Search for the cell housing the specified text and yield its [x, y] center coordinate. 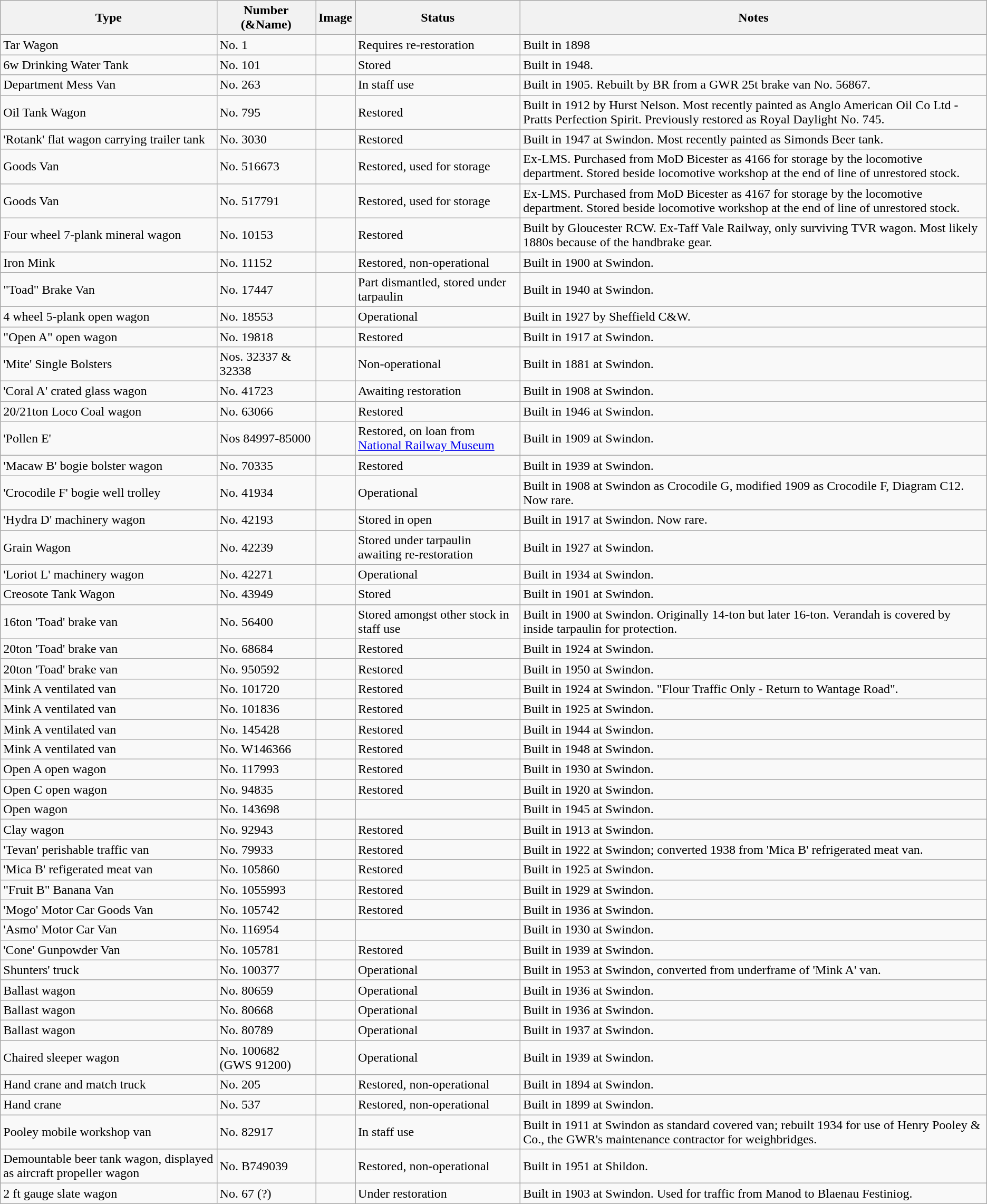
No. 101720 [266, 689]
'Macaw B' bogie bolster wagon [109, 466]
No. 105860 [266, 870]
No. 67 (?) [266, 1193]
Built in 1924 at Swindon. "Flour Traffic Only - Return to Wantage Road". [753, 689]
Built in 1920 at Swindon. [753, 789]
No. 950592 [266, 669]
Number (&Name) [266, 18]
No. 117993 [266, 769]
No. 537 [266, 1105]
Shunters' truck [109, 970]
No. B749039 [266, 1167]
'Mogo' Motor Car Goods Van [109, 910]
Built in 1898 [753, 45]
No. 795 [266, 112]
No. 1055993 [266, 890]
Built in 1900 at Swindon. [753, 262]
Image [335, 18]
No. 516673 [266, 167]
'Mica B' refigerated meat van [109, 870]
Oil Tank Wagon [109, 112]
No. 263 [266, 85]
No. 80659 [266, 990]
Built in 1945 at Swindon. [753, 810]
No. 79933 [266, 850]
Built in 1950 at Swindon. [753, 669]
Built in 1946 at Swindon. [753, 411]
No. 80668 [266, 1010]
6w Drinking Water Tank [109, 65]
Built in 1927 by Sheffield C&W. [753, 316]
'Tevan' perishable traffic van [109, 850]
Built in 1927 at Swindon. [753, 547]
Hand crane and match truck [109, 1085]
Built in 1900 at Swindon. Originally 14-ton but later 16-ton. Verandah is covered by inside tarpaulin for protection. [753, 621]
Open wagon [109, 810]
Hand crane [109, 1105]
Status [438, 18]
Built in 1917 at Swindon. Now rare. [753, 520]
No. 42271 [266, 574]
Awaiting restoration [438, 391]
Built in 1951 at Shildon. [753, 1167]
Built in 1924 at Swindon. [753, 649]
Chaired sleeper wagon [109, 1057]
Creosote Tank Wagon [109, 594]
Under restoration [438, 1193]
'Loriot L' machinery wagon [109, 574]
2 ft gauge slate wagon [109, 1193]
No. 205 [266, 1085]
Part dismantled, stored under tarpaulin [438, 289]
Non-operational [438, 364]
No. 68684 [266, 649]
Stored amongst other stock in staff use [438, 621]
Built in 1909 at Swindon. [753, 439]
Built in 1948. [753, 65]
Built in 1901 at Swindon. [753, 594]
No. 517791 [266, 200]
Built in 1934 at Swindon. [753, 574]
4 wheel 5-plank open wagon [109, 316]
Demountable beer tank wagon, displayed as aircraft propeller wagon [109, 1167]
Open A open wagon [109, 769]
No. 100682 (GWS 91200) [266, 1057]
No. 43949 [266, 594]
No. 100377 [266, 970]
No. 56400 [266, 621]
Pooley mobile workshop van [109, 1132]
Stored under tarpaulin awaiting re-restoration [438, 547]
Built in 1953 at Swindon, converted from underframe of 'Mink A' van. [753, 970]
No. 41934 [266, 493]
Built in 1947 at Swindon. Most recently painted as Simonds Beer tank. [753, 139]
No. 70335 [266, 466]
No. 11152 [266, 262]
Open C open wagon [109, 789]
Tar Wagon [109, 45]
No. 10153 [266, 235]
Built in 1905. Rebuilt by BR from a GWR 25t brake van No. 56867. [753, 85]
No. 3030 [266, 139]
'Hydra D' machinery wagon [109, 520]
Type [109, 18]
Built in 1940 at Swindon. [753, 289]
Clay wagon [109, 830]
Built in 1899 at Swindon. [753, 1105]
Iron Mink [109, 262]
Restored, on loan from National Railway Museum [438, 439]
Built in 1922 at Swindon; converted 1938 from 'Mica B' refrigerated meat van. [753, 850]
"Toad" Brake Van [109, 289]
No. 42193 [266, 520]
Grain Wagon [109, 547]
No. W146366 [266, 749]
20/21ton Loco Coal wagon [109, 411]
Built in 1881 at Swindon. [753, 364]
'Asmo' Motor Car Van [109, 930]
No. 41723 [266, 391]
'Crocodile F' bogie well trolley [109, 493]
No. 94835 [266, 789]
Built in 1894 at Swindon. [753, 1085]
No. 17447 [266, 289]
Built in 1903 at Swindon. Used for traffic from Manod to Blaenau Festiniog. [753, 1193]
Stored in open [438, 520]
Nos 84997-85000 [266, 439]
Built in 1948 at Swindon. [753, 749]
No. 143698 [266, 810]
No. 18553 [266, 316]
No. 92943 [266, 830]
No. 105781 [266, 950]
'Coral A' crated glass wagon [109, 391]
"Fruit B" Banana Van [109, 890]
Department Mess Van [109, 85]
Built in 1937 at Swindon. [753, 1030]
No. 105742 [266, 910]
No. 116954 [266, 930]
No. 63066 [266, 411]
"Open A" open wagon [109, 337]
No. 82917 [266, 1132]
No. 101 [266, 65]
No. 42239 [266, 547]
No. 145428 [266, 729]
Four wheel 7-plank mineral wagon [109, 235]
Built in 1911 at Swindon as standard covered van; rebuilt 1934 for use of Henry Pooley & Co., the GWR's maintenance contractor for weighbridges. [753, 1132]
'Cone' Gunpowder Van [109, 950]
No. 80789 [266, 1030]
Requires re-restoration [438, 45]
Built in 1908 at Swindon as Crocodile G, modified 1909 as Crocodile F, Diagram C12. Now rare. [753, 493]
No. 101836 [266, 709]
'Pollen E' [109, 439]
Built in 1913 at Swindon. [753, 830]
'Mite' Single Bolsters [109, 364]
Nos. 32337 & 32338 [266, 364]
Built by Gloucester RCW. Ex-Taff Vale Railway, only surviving TVR wagon. Most likely 1880s because of the handbrake gear. [753, 235]
16ton 'Toad' brake van [109, 621]
Built in 1917 at Swindon. [753, 337]
Built in 1944 at Swindon. [753, 729]
Built in 1929 at Swindon. [753, 890]
Notes [753, 18]
No. 1 [266, 45]
'Rotank' flat wagon carrying trailer tank [109, 139]
Built in 1908 at Swindon. [753, 391]
No. 19818 [266, 337]
